Find where the given text appears and provide that cell's center as (x, y) coordinate. 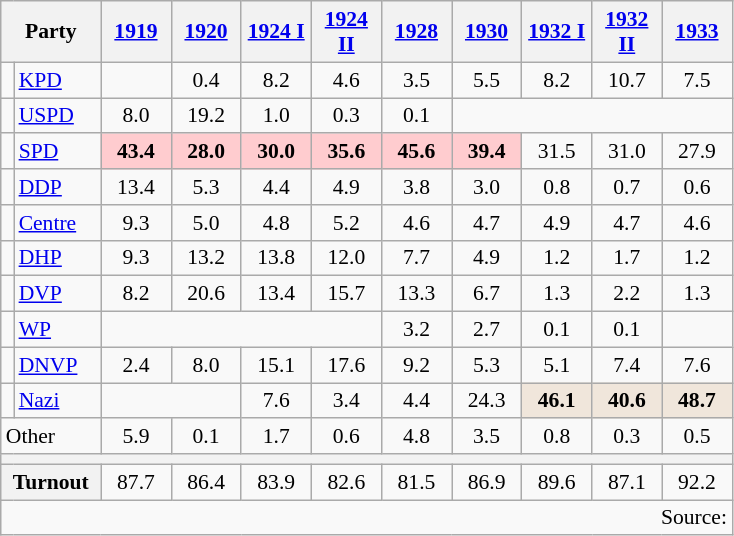
7.5 (697, 80)
DNVP (58, 365)
1933 (697, 32)
31.0 (627, 152)
5.2 (346, 223)
Turnout (51, 482)
28.0 (206, 152)
15.1 (276, 365)
86.4 (206, 482)
5.0 (206, 223)
24.3 (487, 401)
45.6 (416, 152)
KPD (58, 80)
5.5 (487, 80)
82.6 (346, 482)
USPD (58, 116)
30.0 (276, 152)
35.6 (346, 152)
46.1 (557, 401)
DVP (58, 294)
3.0 (487, 187)
1919 (136, 32)
6.7 (487, 294)
43.4 (136, 152)
Centre (58, 223)
1924 I (276, 32)
Source: (366, 518)
DHP (58, 258)
86.9 (487, 482)
7.4 (627, 365)
48.7 (697, 401)
92.2 (697, 482)
1924 II (346, 32)
1930 (487, 32)
13.2 (206, 258)
2.2 (627, 294)
Party (51, 32)
89.6 (557, 482)
81.5 (416, 482)
0.4 (206, 80)
40.6 (627, 401)
19.2 (206, 116)
7.7 (416, 258)
27.9 (697, 152)
1920 (206, 32)
2.4 (136, 365)
5.9 (136, 437)
87.1 (627, 482)
15.7 (346, 294)
WP (58, 330)
13.3 (416, 294)
1932 II (627, 32)
12.0 (346, 258)
9.2 (416, 365)
10.7 (627, 80)
1932 I (557, 32)
2.7 (487, 330)
SPD (58, 152)
0.5 (697, 437)
20.6 (206, 294)
Nazi (58, 401)
Other (51, 437)
DDP (58, 187)
31.5 (557, 152)
0.7 (627, 187)
3.8 (416, 187)
3.4 (346, 401)
1.0 (276, 116)
3.2 (416, 330)
17.6 (346, 365)
1928 (416, 32)
5.1 (557, 365)
83.9 (276, 482)
13.8 (276, 258)
87.7 (136, 482)
39.4 (487, 152)
